Provide the (x, y) coordinate of the cell's center where the given text is located.  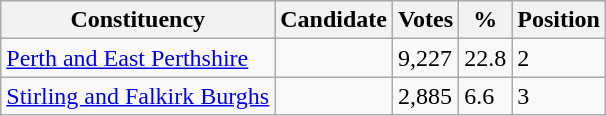
% (486, 20)
6.6 (486, 96)
Votes (425, 20)
2 (559, 58)
3 (559, 96)
Perth and East Perthshire (138, 58)
2,885 (425, 96)
22.8 (486, 58)
Constituency (138, 20)
Candidate (334, 20)
Position (559, 20)
Stirling and Falkirk Burghs (138, 96)
9,227 (425, 58)
